Provide the (x, y) coordinate of the cell's center where the given text is located.  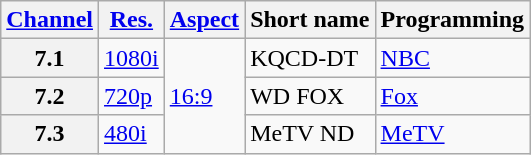
720p (132, 96)
Fox (452, 96)
16:9 (204, 96)
Channel (50, 20)
Programming (452, 20)
Res. (132, 20)
7.2 (50, 96)
NBC (452, 58)
WD FOX (310, 96)
7.3 (50, 134)
Short name (310, 20)
MeTV ND (310, 134)
7.1 (50, 58)
480i (132, 134)
1080i (132, 58)
KQCD-DT (310, 58)
MeTV (452, 134)
Aspect (204, 20)
